From the cell containing the given text, extract its center point as (x, y) coordinate. 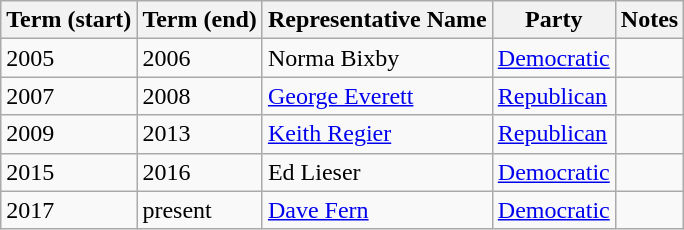
Notes (649, 20)
2006 (200, 58)
2005 (69, 58)
2017 (69, 210)
2008 (200, 96)
2007 (69, 96)
present (200, 210)
Keith Regier (377, 134)
2016 (200, 172)
Dave Fern (377, 210)
2015 (69, 172)
Term (start) (69, 20)
George Everett (377, 96)
Party (554, 20)
Representative Name (377, 20)
Term (end) (200, 20)
2009 (69, 134)
Ed Lieser (377, 172)
2013 (200, 134)
Norma Bixby (377, 58)
